Output the (x, y) coordinate of the center of the cell containing the given text.  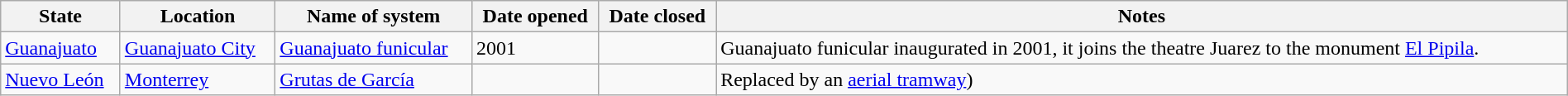
Replaced by an aerial tramway) (1142, 79)
Date closed (657, 17)
Grutas de García (374, 79)
Location (197, 17)
Monterrey (197, 79)
Nuevo León (61, 79)
Guanajuato (61, 48)
Date opened (536, 17)
Name of system (374, 17)
Guanajuato funicular inaugurated in 2001, it joins the theatre Juarez to the monument El Pipila. (1142, 48)
Guanajuato funicular (374, 48)
Notes (1142, 17)
Guanajuato City (197, 48)
State (61, 17)
2001 (536, 48)
